Provide the (x, y) coordinate of the cell's center where the given text is located.  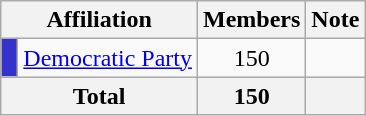
Members (251, 20)
Total (100, 96)
Democratic Party (108, 58)
Affiliation (100, 20)
Note (336, 20)
